Pinpoint the cell where the given text exists, returning its (X, Y) midpoint coordinate. 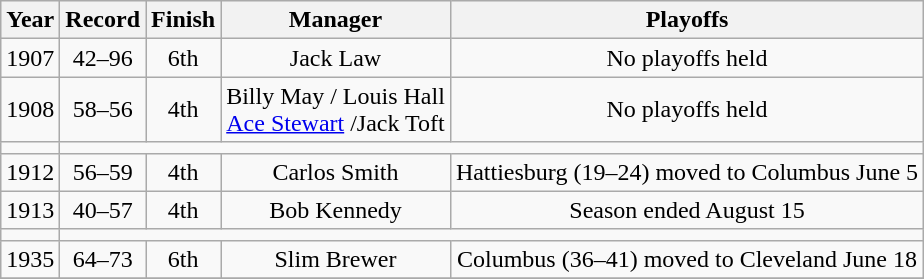
Playoffs (686, 20)
Slim Brewer (336, 259)
1935 (30, 259)
Carlos Smith (336, 172)
58–56 (103, 110)
Bob Kennedy (336, 210)
Jack Law (336, 58)
1908 (30, 110)
1913 (30, 210)
Record (103, 20)
Billy May / Louis Hall Ace Stewart /Jack Toft (336, 110)
Finish (184, 20)
Year (30, 20)
1912 (30, 172)
Hattiesburg (19–24) moved to Columbus June 5 (686, 172)
40–57 (103, 210)
56–59 (103, 172)
1907 (30, 58)
Season ended August 15 (686, 210)
Columbus (36–41) moved to Cleveland June 18 (686, 259)
42–96 (103, 58)
64–73 (103, 259)
Manager (336, 20)
